Detect which cell encompasses the target text, then output its [x, y] center coordinate. 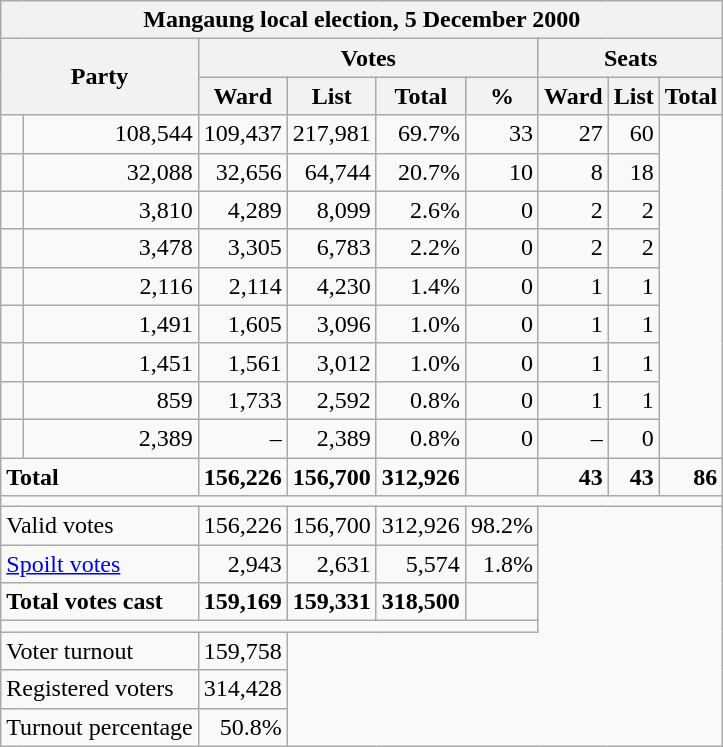
33 [502, 134]
86 [691, 477]
10 [502, 172]
1,605 [242, 324]
% [502, 96]
159,331 [332, 602]
18 [634, 172]
159,758 [242, 651]
Mangaung local election, 5 December 2000 [362, 20]
3,012 [332, 362]
27 [573, 134]
Spoilt votes [100, 564]
4,230 [332, 286]
8 [573, 172]
Votes [368, 58]
8,099 [332, 210]
32,088 [110, 172]
1,733 [242, 400]
159,169 [242, 602]
69.7% [420, 134]
Party [100, 77]
1.4% [420, 286]
2,116 [110, 286]
6,783 [332, 248]
3,810 [110, 210]
108,544 [110, 134]
98.2% [502, 526]
2,592 [332, 400]
20.7% [420, 172]
Voter turnout [100, 651]
2.6% [420, 210]
2,943 [242, 564]
318,500 [420, 602]
5,574 [420, 564]
2,631 [332, 564]
314,428 [242, 689]
2.2% [420, 248]
Seats [630, 58]
1,451 [110, 362]
3,478 [110, 248]
1,561 [242, 362]
Total votes cast [100, 602]
50.8% [242, 727]
Valid votes [100, 526]
2,114 [242, 286]
32,656 [242, 172]
3,096 [332, 324]
859 [110, 400]
3,305 [242, 248]
217,981 [332, 134]
Registered voters [100, 689]
4,289 [242, 210]
64,744 [332, 172]
1,491 [110, 324]
1.8% [502, 564]
60 [634, 134]
109,437 [242, 134]
Turnout percentage [100, 727]
